Locate the cell with the specified text and output its (x, y) center coordinate. 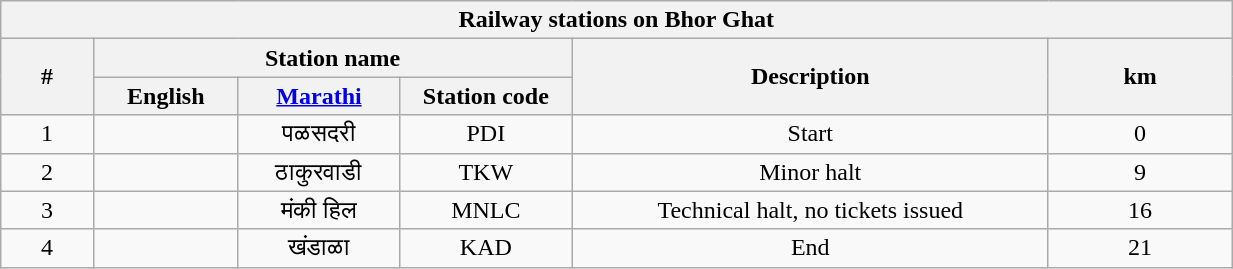
Description (810, 77)
Technical halt, no tickets issued (810, 210)
16 (1140, 210)
Station code (486, 96)
9 (1140, 172)
Station name (332, 58)
1 (47, 134)
Minor halt (810, 172)
km (1140, 77)
TKW (486, 172)
मंकी हिल (318, 210)
3 (47, 210)
4 (47, 248)
Railway stations on Bhor Ghat (616, 20)
2 (47, 172)
PDI (486, 134)
Marathi (318, 96)
MNLC (486, 210)
Start (810, 134)
21 (1140, 248)
End (810, 248)
English (166, 96)
खंडाळा (318, 248)
KAD (486, 248)
0 (1140, 134)
ठाकुरवाडी (318, 172)
# (47, 77)
पळसदरी (318, 134)
